Extract the (x, y) coordinate from the center of the cell holding the provided text.  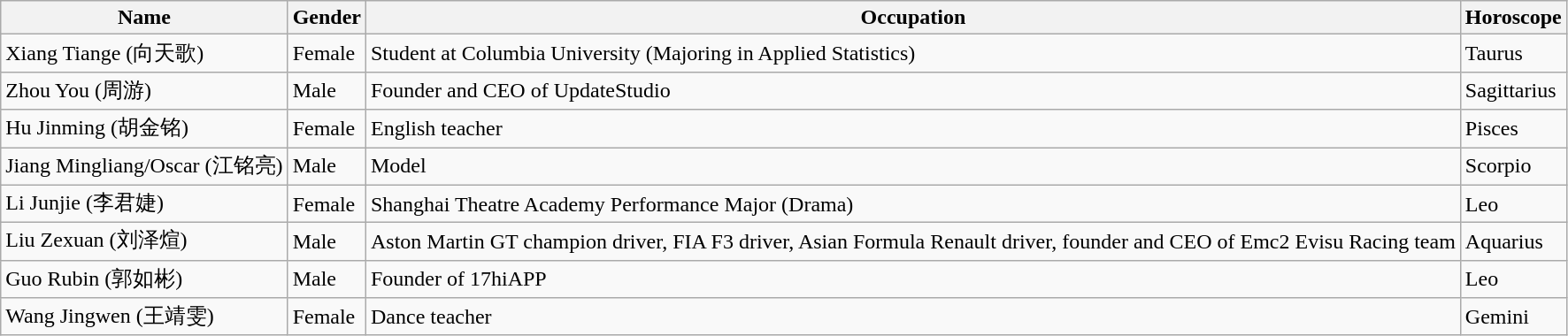
Guo Rubin (郭如彬) (144, 279)
Shanghai Theatre Academy Performance Major (Drama) (913, 203)
Occupation (913, 18)
Wang Jingwen (王靖雯) (144, 317)
Aston Martin GT champion driver, FIA F3 driver, Asian Formula Renault driver, founder and CEO of Emc2 Evisu Racing team (913, 242)
Scorpio (1513, 166)
Pisces (1513, 129)
Founder and CEO of UpdateStudio (913, 90)
Xiang Tiange (向天歌) (144, 53)
Li Junjie (李君婕) (144, 203)
English teacher (913, 129)
Gemini (1513, 317)
Sagittarius (1513, 90)
Jiang Mingliang/Oscar (江铭亮) (144, 166)
Dance teacher (913, 317)
Hu Jinming (胡金铭) (144, 129)
Zhou You (周游) (144, 90)
Model (913, 166)
Founder of 17hiAPP (913, 279)
Aquarius (1513, 242)
Liu Zexuan (刘泽煊) (144, 242)
Taurus (1513, 53)
Horoscope (1513, 18)
Gender (327, 18)
Name (144, 18)
Student at Columbia University (Majoring in Applied Statistics) (913, 53)
